Determine the (x, y) coordinate at the center of the cell enclosing the given text.  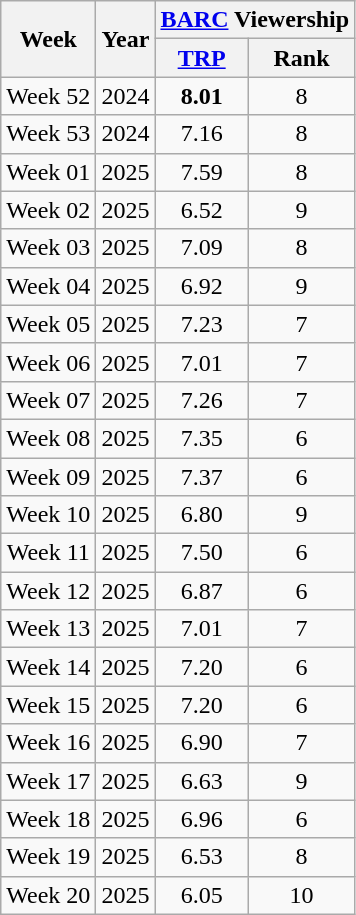
BARC Viewership (255, 20)
Week 19 (48, 857)
7.35 (202, 438)
6.52 (202, 210)
6.92 (202, 286)
7.50 (202, 553)
Week 06 (48, 362)
Week 18 (48, 819)
10 (301, 895)
6.63 (202, 781)
Week 12 (48, 591)
Week 04 (48, 286)
7.37 (202, 477)
Week 08 (48, 438)
Week 53 (48, 134)
8.01 (202, 96)
6.05 (202, 895)
Week 07 (48, 400)
Week 52 (48, 96)
Rank (301, 58)
7.59 (202, 172)
Week 13 (48, 629)
Week 05 (48, 324)
Week 15 (48, 705)
Week 09 (48, 477)
Year (126, 39)
Week 03 (48, 248)
6.87 (202, 591)
6.53 (202, 857)
Week (48, 39)
Week 10 (48, 515)
TRP (202, 58)
Week 14 (48, 667)
7.16 (202, 134)
6.80 (202, 515)
Week 17 (48, 781)
7.26 (202, 400)
7.09 (202, 248)
Week 11 (48, 553)
Week 01 (48, 172)
6.96 (202, 819)
Week 20 (48, 895)
Week 02 (48, 210)
6.90 (202, 743)
Week 16 (48, 743)
7.23 (202, 324)
